Capture the cell that displays the provided text and extract its [x, y] central coordinate. 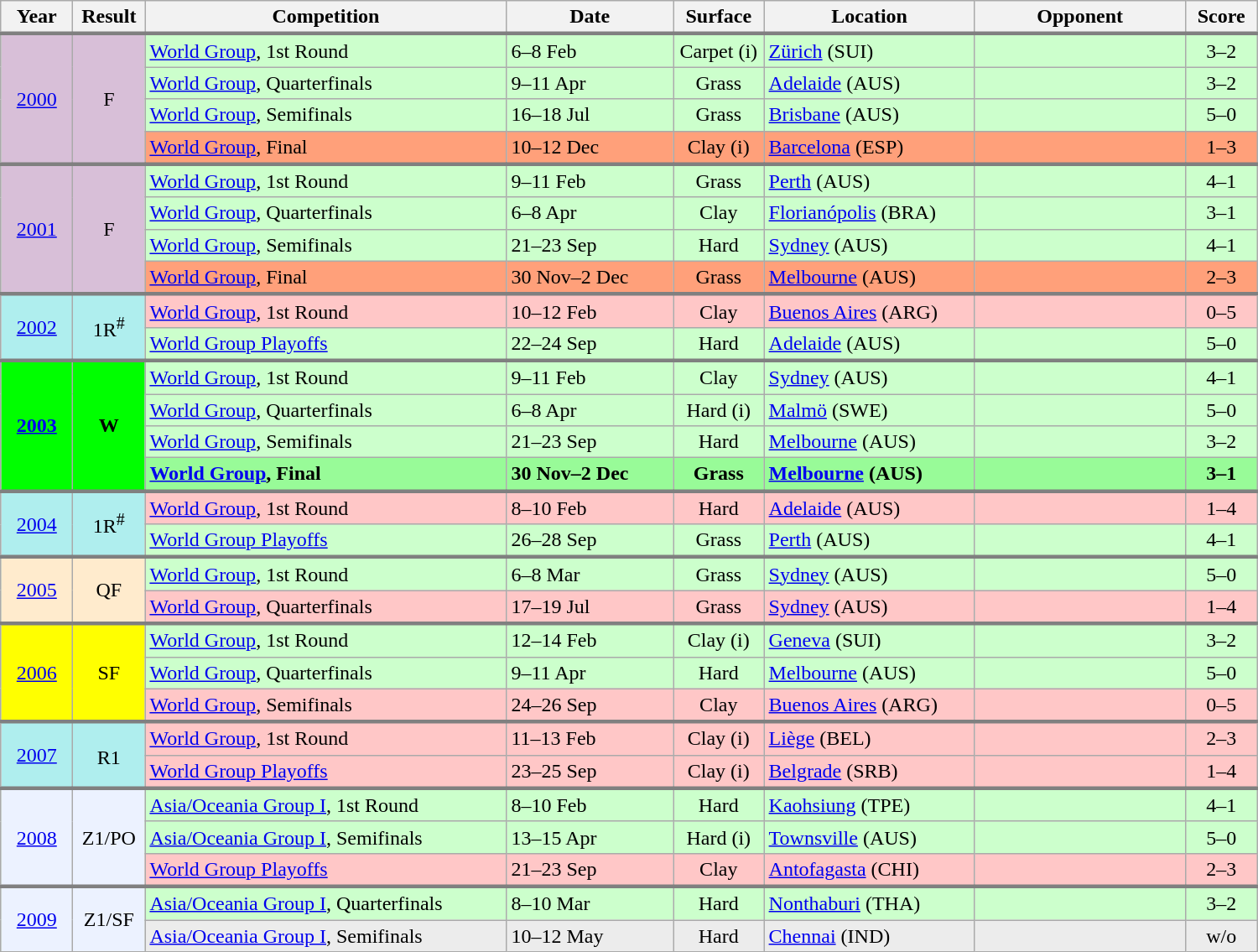
Asia/Oceania Group I, 1st Round [325, 805]
Z1/SF [109, 919]
Carpet (i) [718, 50]
2006 [37, 673]
SF [109, 673]
Competition [325, 18]
w/o [1221, 935]
Opponent [1080, 18]
Year [37, 18]
1–3 [1221, 148]
Z1/PO [109, 837]
Malmö (SWE) [869, 410]
26–28 Sep [590, 541]
6–8 Mar [590, 574]
2009 [37, 919]
Florianópolis (BRA) [869, 213]
24–26 Sep [590, 705]
2005 [37, 590]
Belgrade (SRB) [869, 772]
Barcelona (ESP) [869, 148]
2003 [37, 426]
12–14 Feb [590, 640]
Brisbane (AUS) [869, 115]
Date [590, 18]
Geneva (SUI) [869, 640]
Location [869, 18]
2002 [37, 327]
10–12 Feb [590, 311]
17–19 Jul [590, 607]
2004 [37, 523]
Townsville (AUS) [869, 837]
2000 [37, 99]
W [109, 426]
Asia/Oceania Group I, Quarterfinals [325, 903]
2001 [37, 230]
23–25 Sep [590, 772]
Liège (BEL) [869, 739]
Kaohsiung (TPE) [869, 805]
8–10 Mar [590, 903]
Chennai (IND) [869, 935]
Zürich (SUI) [869, 50]
22–24 Sep [590, 344]
Score [1221, 18]
2008 [37, 837]
16–18 Jul [590, 115]
2007 [37, 755]
Antofagasta (CHI) [869, 870]
Surface [718, 18]
QF [109, 590]
10–12 May [590, 935]
10–12 Dec [590, 148]
Result [109, 18]
Nonthaburi (THA) [869, 903]
13–15 Apr [590, 837]
R1 [109, 755]
6–8 Feb [590, 50]
11–13 Feb [590, 739]
